Detect which cell encompasses the target text, then output its (x, y) center coordinate. 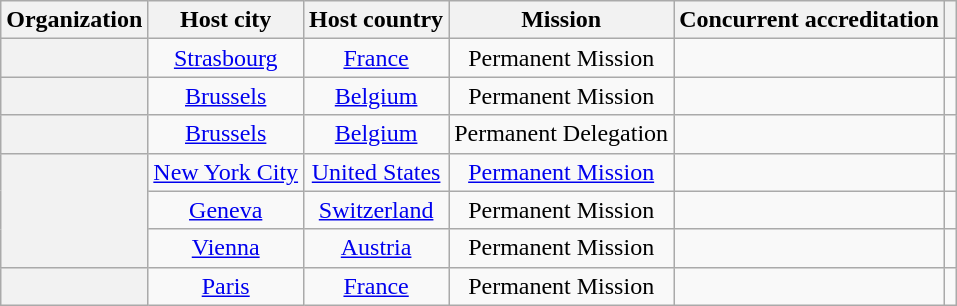
Strasbourg (226, 58)
Host city (226, 20)
Paris (226, 286)
United States (376, 172)
Concurrent accreditation (810, 20)
Austria (376, 248)
Switzerland (376, 210)
Vienna (226, 248)
Mission (562, 20)
Geneva (226, 210)
Permanent Delegation (562, 134)
New York City (226, 172)
Organization (74, 20)
Host country (376, 20)
